Provide the (X, Y) coordinate of the cell's center where the given text is located.  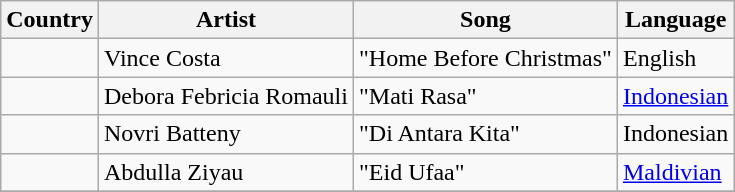
"Di Antara Kita" (485, 134)
"Home Before Christmas" (485, 58)
"Eid Ufaa" (485, 172)
English (675, 58)
Abdulla Ziyau (226, 172)
"Mati Rasa" (485, 96)
Language (675, 20)
Country (50, 20)
Artist (226, 20)
Novri Batteny (226, 134)
Maldivian (675, 172)
Song (485, 20)
Vince Costa (226, 58)
Debora Febricia Romauli (226, 96)
